Scan for the cell matching the given text and deliver its [x, y] coordinate at center. 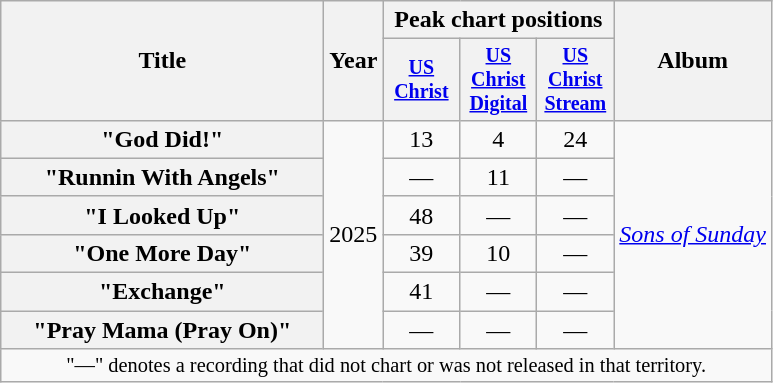
"One More Day" [162, 253]
"I Looked Up" [162, 215]
USChrist [422, 80]
39 [422, 253]
"Pray Mama (Pray On)" [162, 330]
2025 [354, 234]
Title [162, 61]
USChristStream [576, 80]
USChristDigital [498, 80]
Peak chart positions [498, 20]
"Runnin With Angels" [162, 177]
10 [498, 253]
Album [693, 61]
41 [422, 292]
"God Did!" [162, 139]
"Exchange" [162, 292]
24 [576, 139]
Year [354, 61]
48 [422, 215]
"—" denotes a recording that did not chart or was not released in that territory. [386, 366]
Sons of Sunday [693, 234]
13 [422, 139]
4 [498, 139]
11 [498, 177]
